Return [X, Y] of the center of cell containing provided text 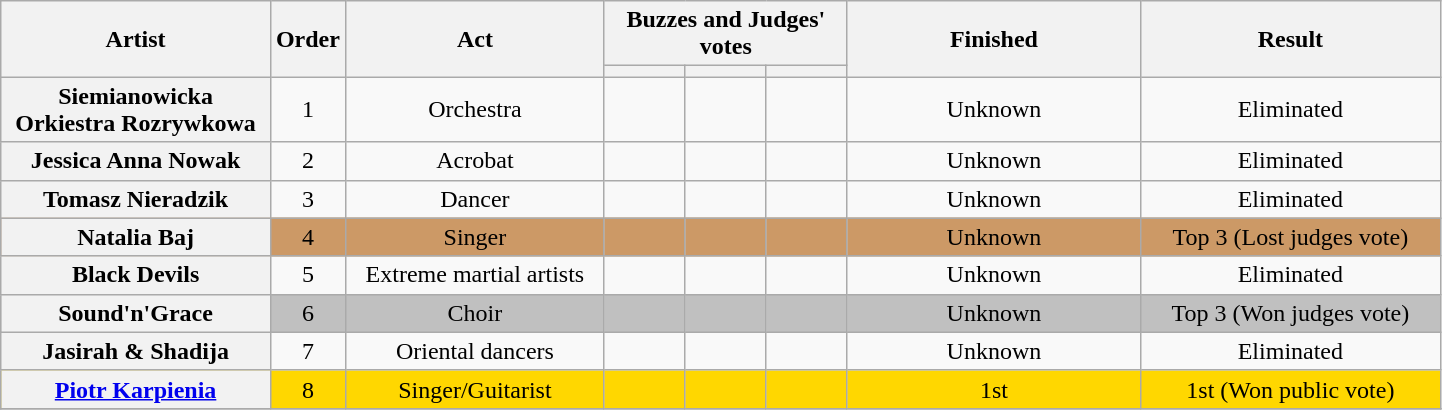
3 [308, 199]
Black Devils [136, 275]
Natalia Baj [136, 237]
1 [308, 110]
1st (Won public vote) [1291, 389]
Act [474, 39]
Singer/Guitarist [474, 389]
Tomasz Nieradzik [136, 199]
Sound'n'Grace [136, 313]
Buzzes and Judges' votes [726, 34]
Extreme martial artists [474, 275]
Result [1291, 39]
Artist [136, 39]
Top 3 (Lost judges vote) [1291, 237]
2 [308, 161]
4 [308, 237]
Oriental dancers [474, 351]
Singer [474, 237]
Jessica Anna Nowak [136, 161]
Dancer [474, 199]
Order [308, 39]
Siemianowicka Orkiestra Rozrywkowa [136, 110]
7 [308, 351]
Top 3 (Won judges vote) [1291, 313]
Choir [474, 313]
Finished [994, 39]
5 [308, 275]
6 [308, 313]
Piotr Karpienia [136, 389]
Jasirah & Shadija [136, 351]
8 [308, 389]
1st [994, 389]
Acrobat [474, 161]
Orchestra [474, 110]
